Capture the cell that displays the provided text and extract its (X, Y) central coordinate. 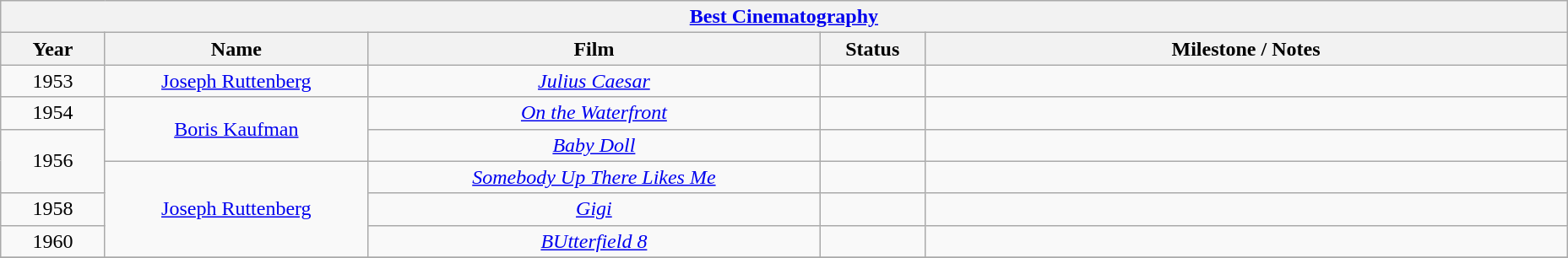
On the Waterfront (594, 113)
1953 (53, 81)
Year (53, 49)
Status (872, 49)
Name (236, 49)
Boris Kaufman (236, 129)
1954 (53, 113)
Somebody Up There Likes Me (594, 177)
Gigi (594, 209)
1956 (53, 161)
BUtterfield 8 (594, 241)
1960 (53, 241)
Milestone / Notes (1246, 49)
1958 (53, 209)
Film (594, 49)
Julius Caesar (594, 81)
Best Cinematography (784, 17)
Baby Doll (594, 145)
